Scan for the cell matching the given text and deliver its (X, Y) coordinate at center. 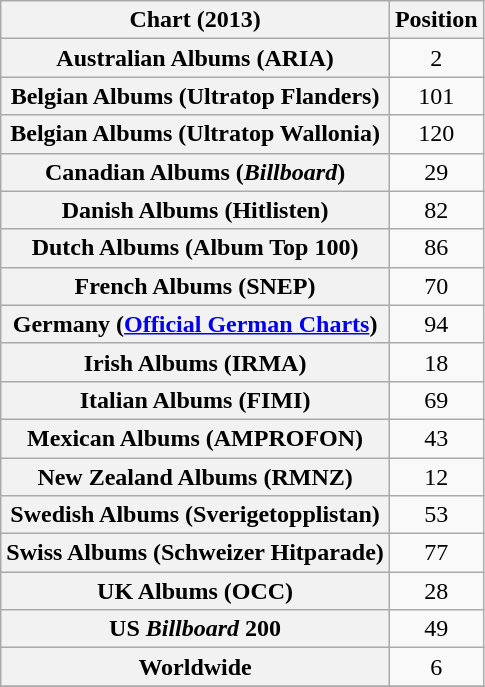
29 (436, 172)
Germany (Official German Charts) (196, 324)
Worldwide (196, 667)
French Albums (SNEP) (196, 286)
70 (436, 286)
49 (436, 629)
82 (436, 210)
77 (436, 553)
12 (436, 477)
Italian Albums (FIMI) (196, 400)
Irish Albums (IRMA) (196, 362)
Swedish Albums (Sverigetopplistan) (196, 515)
UK Albums (OCC) (196, 591)
Danish Albums (Hitlisten) (196, 210)
2 (436, 58)
Chart (2013) (196, 20)
Canadian Albums (Billboard) (196, 172)
US Billboard 200 (196, 629)
6 (436, 667)
Position (436, 20)
28 (436, 591)
101 (436, 96)
69 (436, 400)
Dutch Albums (Album Top 100) (196, 248)
53 (436, 515)
86 (436, 248)
Swiss Albums (Schweizer Hitparade) (196, 553)
18 (436, 362)
94 (436, 324)
Belgian Albums (Ultratop Wallonia) (196, 134)
43 (436, 438)
Belgian Albums (Ultratop Flanders) (196, 96)
Mexican Albums (AMPROFON) (196, 438)
120 (436, 134)
New Zealand Albums (RMNZ) (196, 477)
Australian Albums (ARIA) (196, 58)
